Locate the cell with the specified text and output its (X, Y) center coordinate. 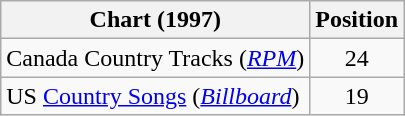
US Country Songs (Billboard) (156, 96)
Chart (1997) (156, 20)
Position (357, 20)
Canada Country Tracks (RPM) (156, 58)
24 (357, 58)
19 (357, 96)
